Return the [X, Y] coordinate for the center point of the cell that contains the specified text.  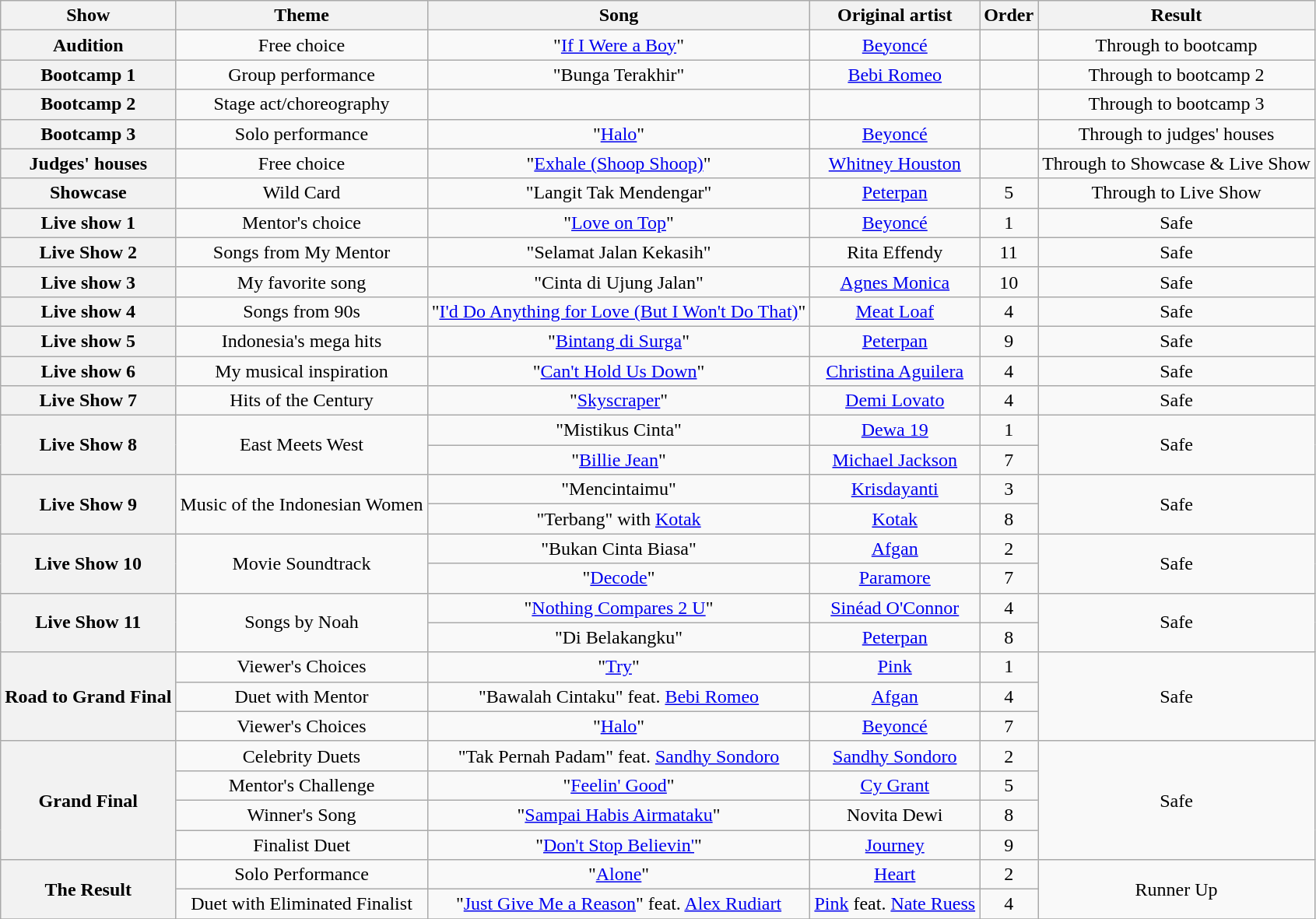
"Don't Stop Believin'" [619, 844]
Live Show 2 [89, 252]
"Skyscraper" [619, 401]
Group performance [302, 75]
Judges' houses [89, 163]
Finalist Duet [302, 844]
Demi Lovato [895, 401]
Original artist [895, 16]
Solo performance [302, 134]
"Mencintaimu" [619, 489]
Show [89, 16]
Grand Final [89, 800]
Songs by Noah [302, 623]
Through to judges' houses [1177, 134]
Music of the Indonesian Women [302, 504]
Whitney Houston [895, 163]
"Try" [619, 667]
Stage act/choreography [302, 104]
Live Show 7 [89, 401]
"Just Give Me a Reason" feat. Alex Rudiart [619, 904]
"Tak Pernah Padam" feat. Sandhy Sondoro [619, 756]
Songs from 90s [302, 311]
Result [1177, 16]
11 [1009, 252]
Runner Up [1177, 889]
"Love on Top" [619, 223]
Audition [89, 45]
"Terbang" with Kotak [619, 519]
Through to bootcamp [1177, 45]
"Exhale (Shoop Shoop)" [619, 163]
Through to bootcamp 3 [1177, 104]
Live show 4 [89, 311]
Theme [302, 16]
Live show 5 [89, 341]
Agnes Monica [895, 282]
Duet with Eliminated Finalist [302, 904]
Sandhy Sondoro [895, 756]
Mentor's Challenge [302, 785]
Mentor's choice [302, 223]
Duet with Mentor [302, 696]
Meat Loaf [895, 311]
Live show 1 [89, 223]
Celebrity Duets [302, 756]
Bootcamp 3 [89, 134]
"Can't Hold Us Down" [619, 371]
Pink feat. Nate Ruess [895, 904]
Road to Grand Final [89, 696]
The Result [89, 889]
Paramore [895, 578]
"Feelin' Good" [619, 785]
Rita Effendy [895, 252]
"Sampai Habis Airmataku" [619, 815]
"Nothing Compares 2 U" [619, 608]
Krisdayanti [895, 489]
Live Show 11 [89, 623]
Live show 6 [89, 371]
Christina Aguilera [895, 371]
Song [619, 16]
Bootcamp 1 [89, 75]
10 [1009, 282]
Dewa 19 [895, 430]
Indonesia's mega hits [302, 341]
Bebi Romeo [895, 75]
3 [1009, 489]
"Selamat Jalan Kekasih" [619, 252]
"Langit Tak Mendengar" [619, 193]
Pink [895, 667]
East Meets West [302, 445]
My favorite song [302, 282]
Through to bootcamp 2 [1177, 75]
Sinéad O'Connor [895, 608]
"Billie Jean" [619, 460]
Bootcamp 2 [89, 104]
Through to Showcase & Live Show [1177, 163]
"Bunga Terakhir" [619, 75]
Order [1009, 16]
Cy Grant [895, 785]
Songs from My Mentor [302, 252]
Heart [895, 875]
"Alone" [619, 875]
Live Show 10 [89, 563]
"Di Belakangku" [619, 637]
Novita Dewi [895, 815]
Solo Performance [302, 875]
Through to Live Show [1177, 193]
"Bawalah Cintaku" feat. Bebi Romeo [619, 696]
Hits of the Century [302, 401]
My musical inspiration [302, 371]
"Decode" [619, 578]
"Cinta di Ujung Jalan" [619, 282]
Showcase [89, 193]
Kotak [895, 519]
Movie Soundtrack [302, 563]
Live show 3 [89, 282]
"If I Were a Boy" [619, 45]
Wild Card [302, 193]
Live Show 9 [89, 504]
"Mistikus Cinta" [619, 430]
Winner's Song [302, 815]
"I'd Do Anything for Love (But I Won't Do That)" [619, 311]
"Bukan Cinta Biasa" [619, 549]
Live Show 8 [89, 445]
Journey [895, 844]
Michael Jackson [895, 460]
"Bintang di Surga" [619, 341]
